Scan for the cell matching the given text and deliver its (X, Y) coordinate at center. 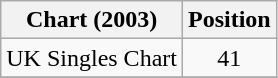
41 (229, 58)
Chart (2003) (92, 20)
UK Singles Chart (92, 58)
Position (229, 20)
